Identify which cell holds the provided text, then report its [x, y] central coordinate. 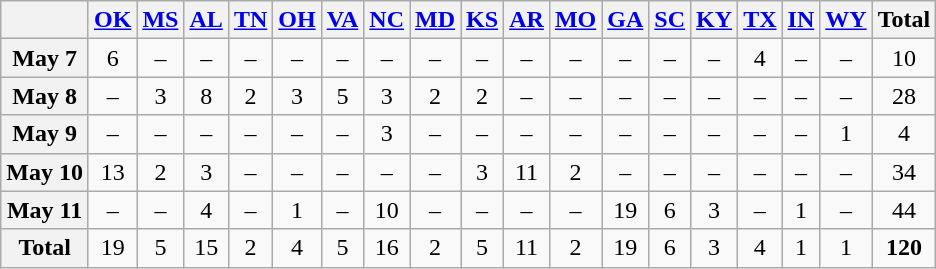
May 11 [45, 210]
IN [801, 20]
NC [387, 20]
OK [112, 20]
120 [904, 248]
May 10 [45, 172]
MD [436, 20]
MS [160, 20]
TN [250, 20]
OH [297, 20]
KS [482, 20]
KY [714, 20]
May 7 [45, 58]
TX [760, 20]
15 [206, 248]
AR [527, 20]
28 [904, 96]
May 9 [45, 134]
44 [904, 210]
May 8 [45, 96]
13 [112, 172]
MO [575, 20]
GA [626, 20]
34 [904, 172]
SC [670, 20]
8 [206, 96]
AL [206, 20]
16 [387, 248]
WY [846, 20]
VA [342, 20]
